Output the [x, y] coordinate of the center of the cell containing the given text.  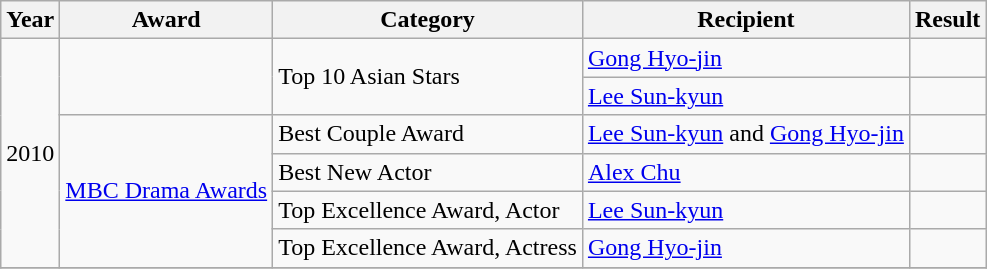
Best New Actor [428, 172]
Top 10 Asian Stars [428, 77]
Year [30, 20]
Top Excellence Award, Actor [428, 210]
MBC Drama Awards [166, 191]
Result [947, 20]
2010 [30, 153]
Category [428, 20]
Award [166, 20]
Lee Sun-kyun and Gong Hyo-jin [746, 134]
Top Excellence Award, Actress [428, 248]
Alex Chu [746, 172]
Best Couple Award [428, 134]
Recipient [746, 20]
